Output the (x, y) coordinate of the center of the cell containing the given text.  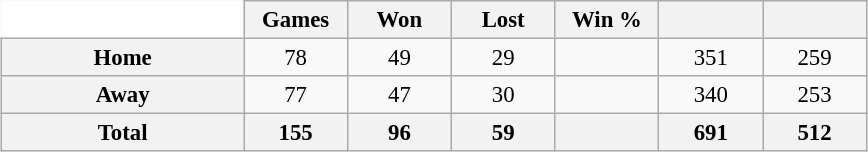
340 (711, 95)
351 (711, 57)
512 (815, 133)
Total (123, 133)
Games (296, 20)
155 (296, 133)
30 (503, 95)
Win % (607, 20)
78 (296, 57)
Away (123, 95)
59 (503, 133)
29 (503, 57)
Lost (503, 20)
Home (123, 57)
691 (711, 133)
77 (296, 95)
47 (399, 95)
Won (399, 20)
96 (399, 133)
49 (399, 57)
253 (815, 95)
259 (815, 57)
